Determine the [x, y] coordinate at the center of the cell enclosing the given text.  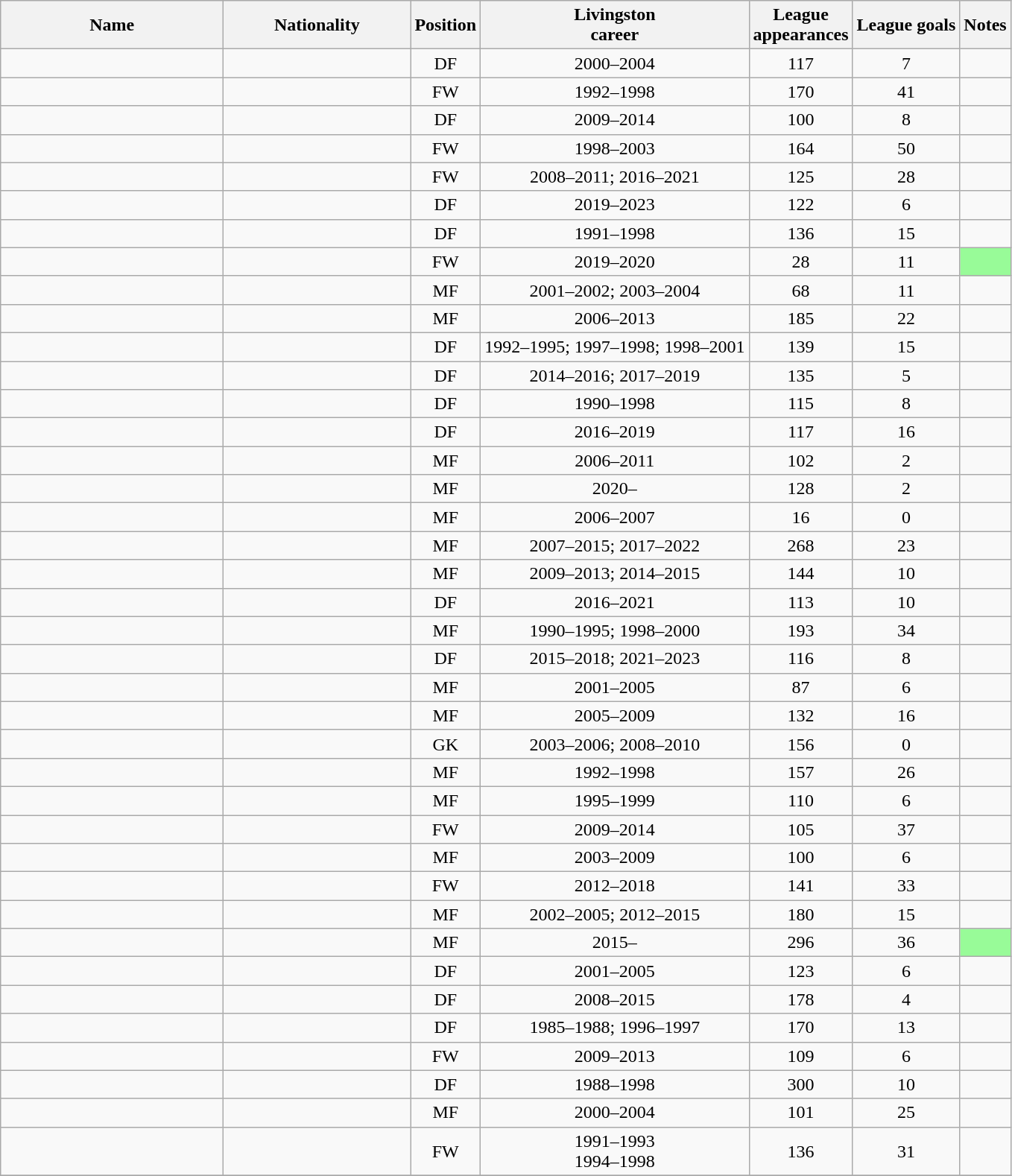
102 [800, 461]
2003–2009 [615, 858]
26 [906, 772]
180 [800, 914]
1990–1998 [615, 404]
37 [906, 829]
31 [906, 1151]
268 [800, 546]
2020– [615, 489]
2015– [615, 943]
1992–1995; 1997–1998; 1998–2001 [615, 347]
101 [800, 1113]
2008–2015 [615, 999]
2006–2011 [615, 461]
300 [800, 1084]
5 [906, 375]
Notes [985, 25]
League appearances [800, 25]
2015–2018; 2021–2023 [615, 659]
41 [906, 92]
1991–19931994–1998 [615, 1151]
Nationality [317, 25]
2016–2021 [615, 602]
123 [800, 971]
7 [906, 63]
116 [800, 659]
68 [800, 290]
25 [906, 1113]
2016–2019 [615, 432]
2012–2018 [615, 886]
2003–2006; 2008–2010 [615, 744]
Position [446, 25]
2019–2023 [615, 205]
Livingston career [615, 25]
193 [800, 630]
178 [800, 999]
36 [906, 943]
2009–2013 [615, 1056]
2006–2007 [615, 517]
1988–1998 [615, 1084]
2005–2009 [615, 715]
Name [112, 25]
185 [800, 318]
132 [800, 715]
164 [800, 148]
1991–1998 [615, 233]
109 [800, 1056]
2009–2013; 2014–2015 [615, 574]
23 [906, 546]
156 [800, 744]
141 [800, 886]
34 [906, 630]
2007–2015; 2017–2022 [615, 546]
22 [906, 318]
50 [906, 148]
2002–2005; 2012–2015 [615, 914]
144 [800, 574]
1990–1995; 1998–2000 [615, 630]
2001–2002; 2003–2004 [615, 290]
125 [800, 177]
4 [906, 999]
139 [800, 347]
113 [800, 602]
2019–2020 [615, 262]
122 [800, 205]
135 [800, 375]
296 [800, 943]
87 [800, 687]
157 [800, 772]
2006–2013 [615, 318]
1998–2003 [615, 148]
13 [906, 1028]
115 [800, 404]
League goals [906, 25]
105 [800, 829]
2008–2011; 2016–2021 [615, 177]
2014–2016; 2017–2019 [615, 375]
110 [800, 800]
33 [906, 886]
1985–1988; 1996–1997 [615, 1028]
GK [446, 744]
1995–1999 [615, 800]
128 [800, 489]
